Return (x, y) of the center of cell containing provided text 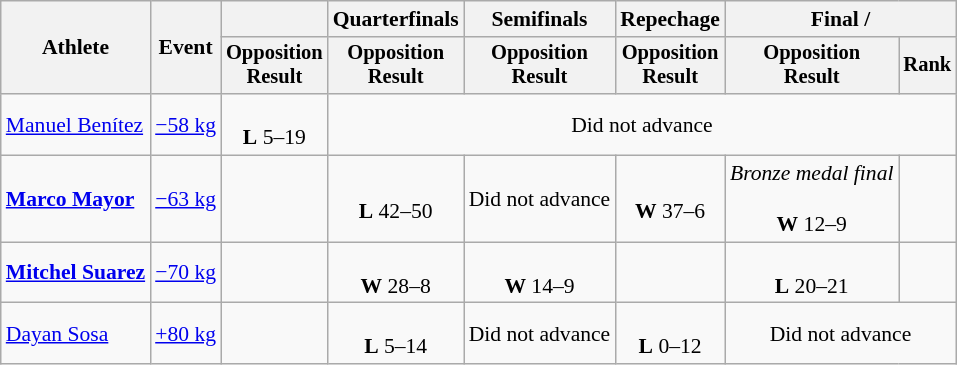
Rank (927, 66)
W 14–9 (540, 272)
Mitchel Suarez (76, 272)
+80 kg (186, 334)
L 0–12 (670, 334)
L 5–19 (274, 124)
L 20–21 (812, 272)
Quarterfinals (396, 19)
Dayan Sosa (76, 334)
W 28–8 (396, 272)
L 5–14 (396, 334)
Event (186, 48)
Athlete (76, 48)
Repechage (670, 19)
−58 kg (186, 124)
Manuel Benítez (76, 124)
Marco Mayor (76, 200)
−70 kg (186, 272)
Bronze medal finalW 12–9 (812, 200)
Final / (840, 19)
L 42–50 (396, 200)
Semifinals (540, 19)
W 37–6 (670, 200)
−63 kg (186, 200)
